Pinpoint the cell where the given text exists, returning its (X, Y) midpoint coordinate. 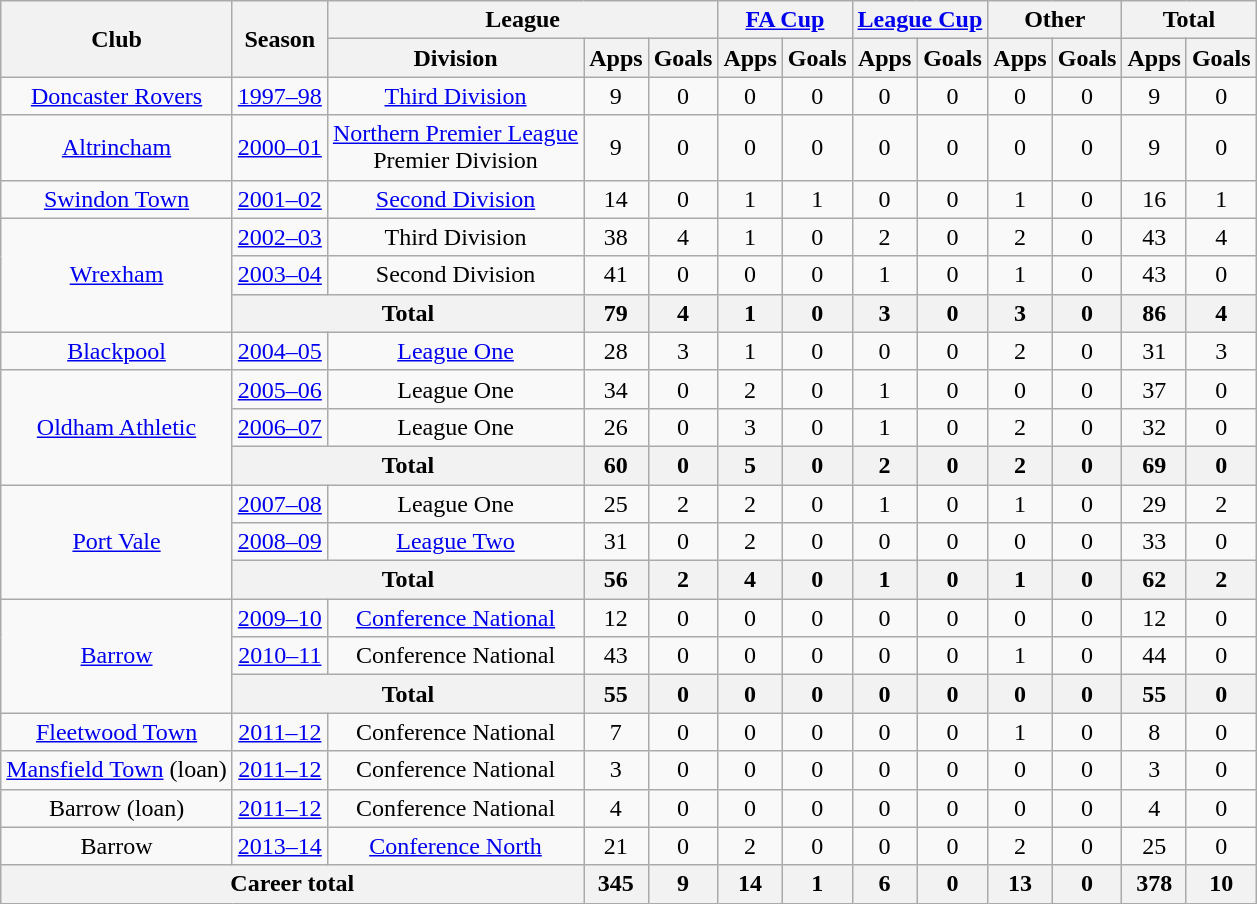
Blackpool (117, 351)
Mansfield Town (loan) (117, 770)
8 (1154, 732)
345 (616, 884)
Altrincham (117, 148)
Season (280, 39)
32 (1154, 427)
Conference North (455, 846)
62 (1154, 580)
2003–04 (280, 275)
38 (616, 237)
Northern Premier LeaguePremier Division (455, 148)
Port Vale (117, 541)
29 (1154, 503)
86 (1154, 313)
37 (1154, 389)
28 (616, 351)
2013–14 (280, 846)
6 (884, 884)
Swindon Town (117, 199)
13 (1020, 884)
60 (616, 465)
34 (616, 389)
69 (1154, 465)
2004–05 (280, 351)
21 (616, 846)
2001–02 (280, 199)
2000–01 (280, 148)
10 (1221, 884)
16 (1154, 199)
Doncaster Rovers (117, 96)
56 (616, 580)
2006–07 (280, 427)
26 (616, 427)
Career total (292, 884)
League Two (455, 542)
41 (616, 275)
33 (1154, 542)
1997–98 (280, 96)
7 (616, 732)
League Cup (920, 20)
Division (455, 58)
2010–11 (280, 656)
2002–03 (280, 237)
Oldham Athletic (117, 427)
FA Cup (785, 20)
44 (1154, 656)
Wrexham (117, 275)
Other (1055, 20)
2007–08 (280, 503)
League (522, 20)
2008–09 (280, 542)
79 (616, 313)
2009–10 (280, 618)
378 (1154, 884)
5 (750, 465)
Barrow (loan) (117, 808)
2005–06 (280, 389)
Fleetwood Town (117, 732)
Club (117, 39)
